Search for the cell housing the specified text and yield its [X, Y] center coordinate. 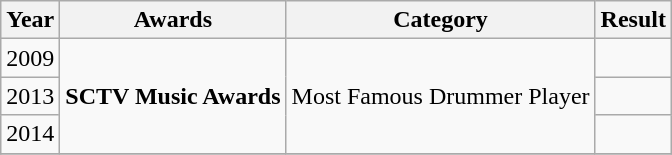
SCTV Music Awards [173, 96]
Category [440, 20]
Awards [173, 20]
2014 [30, 134]
Result [633, 20]
2009 [30, 58]
2013 [30, 96]
Year [30, 20]
Most Famous Drummer Player [440, 96]
